Scan for the cell matching the given text and deliver its [x, y] coordinate at center. 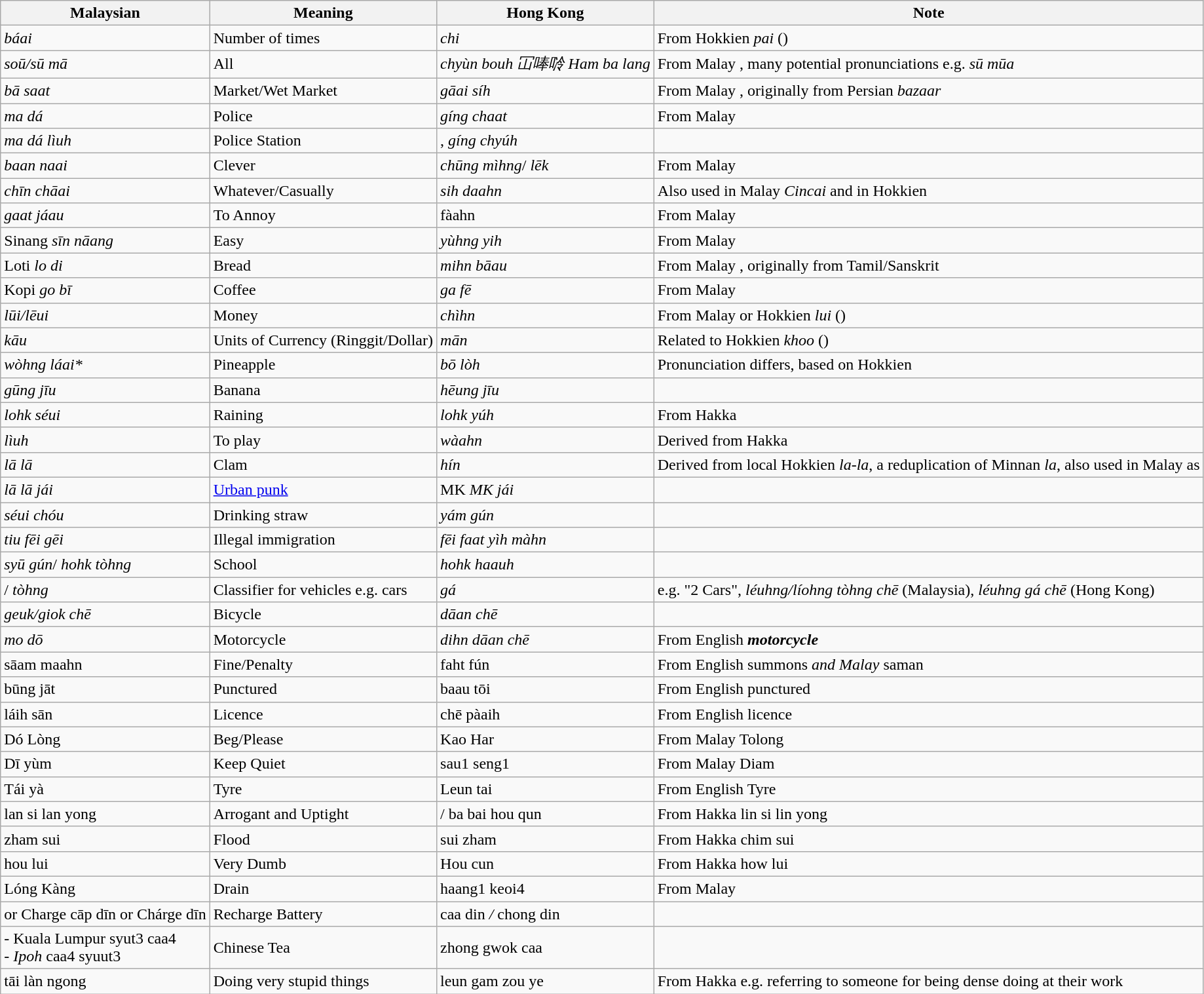
lūi/lēui [105, 315]
Market/Wet Market [323, 90]
chē pàaih [546, 714]
láih sān [105, 714]
All [323, 64]
Bicycle [323, 615]
Dī yùm [105, 764]
bō lòh [546, 365]
From Hokkien pai () [929, 38]
Punctured [323, 689]
e.g. "2 Cars", léuhng/líohng tòhng chē (Malaysia), léuhng gá chē (Hong Kong) [929, 590]
Dó Lòng [105, 739]
soū/sū mā [105, 64]
Hong Kong [546, 13]
Pronunciation differs, based on Hokkien [929, 365]
From English motorcycle [929, 640]
or Charge cāp dīn or Chárge dīn [105, 914]
Classifier for vehicles e.g. cars [323, 590]
Money [323, 315]
būng jāt [105, 689]
fàahn [546, 216]
gá [546, 590]
chyùn bouh 冚唪唥 Ham ba lang [546, 64]
Illegal immigration [323, 540]
zhong gwok caa [546, 947]
gíng chaat [546, 116]
Units of Currency (Ringgit/Dollar) [323, 340]
Whatever/Casually [323, 191]
Banana [323, 390]
Recharge Battery [323, 914]
Beg/Please [323, 739]
chi [546, 38]
From English Tyre [929, 789]
Loti lo di [105, 265]
fēi faat yìh màhn [546, 540]
tiu fēi gēi [105, 540]
baan naai [105, 166]
Leun tai [546, 789]
ga fē [546, 290]
Doing very stupid things [323, 982]
hohk haauh [546, 565]
Hou cun [546, 864]
geuk/giok chē [105, 615]
Drain [323, 889]
Tái yà [105, 789]
ma dá [105, 116]
mihn bāau [546, 265]
From English punctured [929, 689]
Derived from local Hokkien la-la, a reduplication of Minnan la, also used in Malay as [929, 465]
faht fún [546, 664]
From Malay or Hokkien lui () [929, 315]
To play [323, 440]
From Hakka e.g. referring to someone for being dense doing at their work [929, 982]
báai [105, 38]
Coffee [323, 290]
chīn chāai [105, 191]
Drinking straw [323, 514]
From Malay , many potential pronunciations e.g. sū mūa [929, 64]
hín [546, 465]
dāan chē [546, 615]
From Hakka how lui [929, 864]
Chinese Tea [323, 947]
hēung jīu [546, 390]
syū gún/ hohk tòhng [105, 565]
Related to Hokkien khoo () [929, 340]
Flood [323, 839]
Kao Har [546, 739]
mo dō [105, 640]
Note [929, 13]
hou lui [105, 864]
From Malay , originally from Tamil/Sanskrit [929, 265]
lohk séui [105, 415]
lā lā [105, 465]
Sinang sīn nāang [105, 240]
Arrogant and Uptight [323, 814]
Bread [323, 265]
gāai síh [546, 90]
/ ba bai hou qun [546, 814]
From Malay Diam [929, 764]
/ tòhng [105, 590]
sui zham [546, 839]
chìhn [546, 315]
sau1 seng1 [546, 764]
sāam maahn [105, 664]
Motorcycle [323, 640]
Clam [323, 465]
Kopi go bī [105, 290]
Clever [323, 166]
MK MK jái [546, 489]
lā lā jái [105, 489]
mān [546, 340]
Number of times [323, 38]
Very Dumb [323, 864]
Also used in Malay Cincai and in Hokkien [929, 191]
lan si lan yong [105, 814]
From Hakka chim sui [929, 839]
leun gam zou ye [546, 982]
From Hakka [929, 415]
From English summons and Malay saman [929, 664]
Raining [323, 415]
Police [323, 116]
Lóng Kàng [105, 889]
Malaysian [105, 13]
From English licence [929, 714]
sih daahn [546, 191]
bā saat [105, 90]
Police Station [323, 141]
wàahn [546, 440]
haang1 keoi4 [546, 889]
yùhng yih [546, 240]
gūng jīu [105, 390]
Derived from Hakka [929, 440]
Urban punk [323, 489]
Meaning [323, 13]
From Malay , originally from Persian bazaar [929, 90]
School [323, 565]
From Malay Tolong [929, 739]
caa din / chong din [546, 914]
Tyre [323, 789]
zham sui [105, 839]
lohk yúh [546, 415]
, gíng chyúh [546, 141]
tāi làn ngong [105, 982]
ma dá lìuh [105, 141]
- Kuala Lumpur syut3 caa4 - Ipoh caa4 syuut3 [105, 947]
baau tōi [546, 689]
Keep Quiet [323, 764]
To Annoy [323, 216]
Fine/Penalty [323, 664]
dihn dāan chē [546, 640]
lìuh [105, 440]
Easy [323, 240]
From Hakka lin si lin yong [929, 814]
séui chóu [105, 514]
wòhng láai* [105, 365]
chūng mìhng/ lēk [546, 166]
gaat jáau [105, 216]
yám gún [546, 514]
Pineapple [323, 365]
Licence [323, 714]
kāu [105, 340]
